Provide the [X, Y] coordinate of the cell's center where the given text is located.  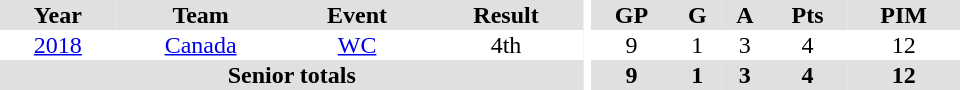
Event [358, 15]
Year [58, 15]
A [745, 15]
G [698, 15]
Pts [808, 15]
GP [631, 15]
4th [506, 45]
Result [506, 15]
2018 [58, 45]
PIM [904, 15]
WC [358, 45]
Canada [201, 45]
Team [201, 15]
Senior totals [292, 75]
